Return the [x, y] coordinate for the center point of the cell that contains the specified text.  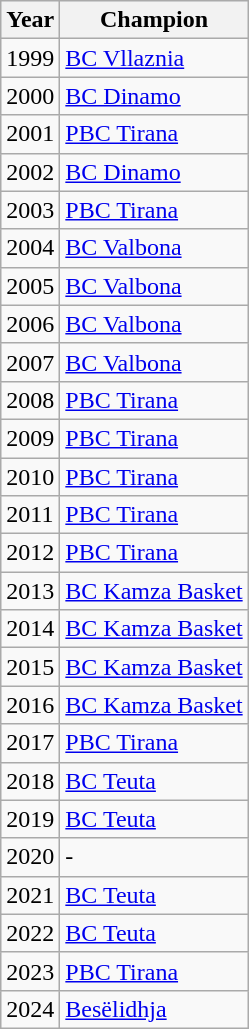
2014 [30, 629]
2004 [30, 248]
Year [30, 20]
2020 [30, 857]
2018 [30, 781]
2017 [30, 743]
1999 [30, 58]
2010 [30, 477]
2015 [30, 667]
2009 [30, 438]
2011 [30, 515]
2021 [30, 895]
2002 [30, 172]
2024 [30, 1009]
2001 [30, 134]
2007 [30, 362]
BC Vllaznia [154, 58]
2003 [30, 210]
2023 [30, 971]
2005 [30, 286]
2016 [30, 705]
2008 [30, 400]
2022 [30, 933]
2013 [30, 591]
2019 [30, 819]
Besëlidhja [154, 1009]
- [154, 857]
2012 [30, 553]
2006 [30, 324]
2000 [30, 96]
Champion [154, 20]
